Return [X, Y] of the center of cell containing provided text 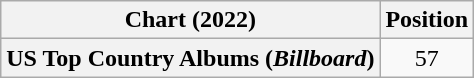
Chart (2022) [190, 20]
57 [427, 58]
Position [427, 20]
US Top Country Albums (Billboard) [190, 58]
